Identify which cell holds the provided text, then report its (x, y) central coordinate. 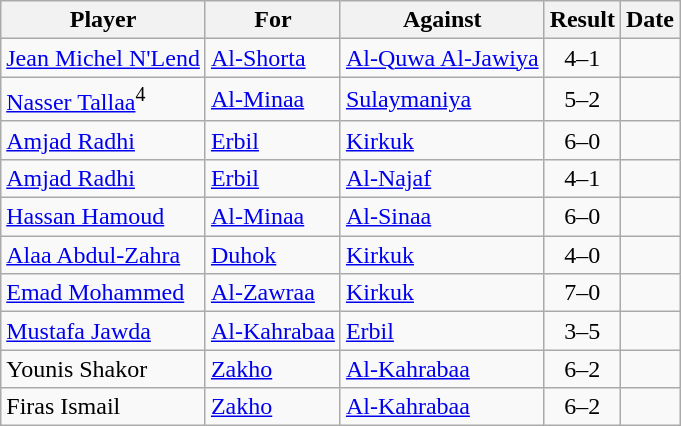
Al-Shorta (272, 58)
5–2 (582, 100)
Mustafa Jawda (104, 331)
Nasser Tallaa4 (104, 100)
Hassan Hamoud (104, 217)
Al-Quwa Al-Jawiya (442, 58)
4–0 (582, 255)
Player (104, 20)
Sulaymaniya (442, 100)
Younis Shakor (104, 369)
For (272, 20)
Jean Michel N'Lend (104, 58)
Result (582, 20)
7–0 (582, 293)
Duhok (272, 255)
Against (442, 20)
Al-Najaf (442, 178)
Alaa Abdul-Zahra (104, 255)
Emad Mohammed (104, 293)
Al-Zawraa (272, 293)
Al-Sinaa (442, 217)
Date (650, 20)
Firas Ismail (104, 407)
3–5 (582, 331)
